Return [X, Y] of the center of cell containing provided text 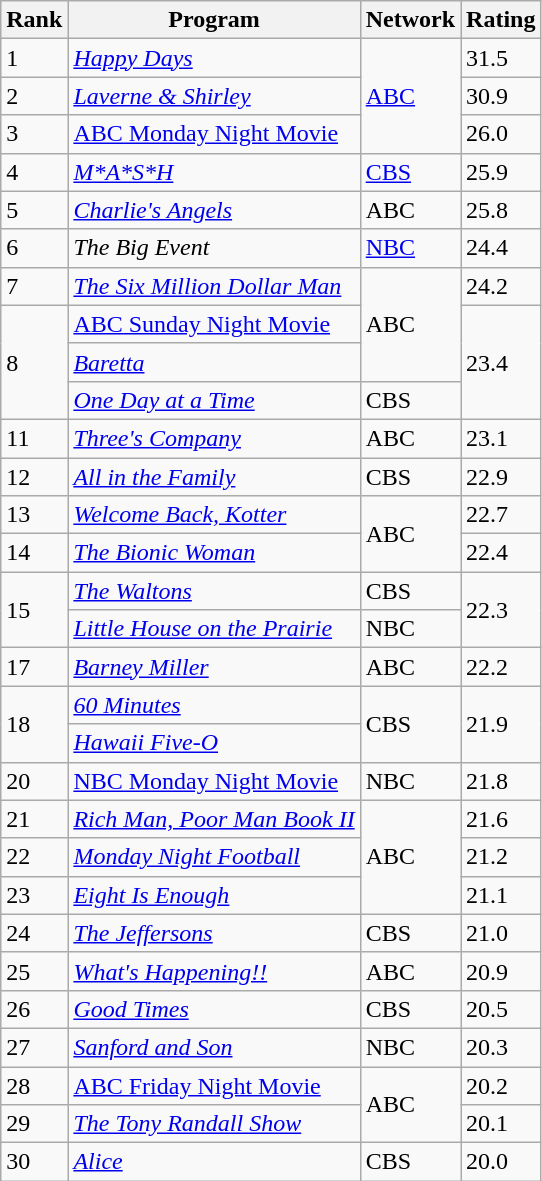
Good Times [214, 1009]
17 [34, 667]
13 [34, 515]
21.1 [501, 895]
26.0 [501, 134]
2 [34, 96]
11 [34, 438]
One Day at a Time [214, 400]
The Six Million Dollar Man [214, 286]
Three's Company [214, 438]
21 [34, 819]
25.8 [501, 210]
21.8 [501, 781]
30.9 [501, 96]
The Waltons [214, 591]
21.9 [501, 724]
30 [34, 1162]
ABC Sunday Night Movie [214, 324]
26 [34, 1009]
22 [34, 857]
Welcome Back, Kotter [214, 515]
22.3 [501, 610]
18 [34, 724]
What's Happening!! [214, 971]
22.4 [501, 553]
Network [410, 20]
Rating [501, 20]
Alice [214, 1162]
Monday Night Football [214, 857]
21.0 [501, 933]
3 [34, 134]
25 [34, 971]
Hawaii Five-O [214, 743]
27 [34, 1047]
23 [34, 895]
The Big Event [214, 248]
Sanford and Son [214, 1047]
ABC Friday Night Movie [214, 1085]
23.1 [501, 438]
25.9 [501, 172]
ABC Monday Night Movie [214, 134]
The Jeffersons [214, 933]
20.2 [501, 1085]
22.9 [501, 477]
24.2 [501, 286]
7 [34, 286]
15 [34, 610]
29 [34, 1124]
NBC Monday Night Movie [214, 781]
20.3 [501, 1047]
20.0 [501, 1162]
Barney Miller [214, 667]
Baretta [214, 362]
Program [214, 20]
22.2 [501, 667]
20.5 [501, 1009]
20.1 [501, 1124]
The Tony Randall Show [214, 1124]
5 [34, 210]
14 [34, 553]
Charlie's Angels [214, 210]
21.6 [501, 819]
M*A*S*H [214, 172]
24 [34, 933]
60 Minutes [214, 705]
28 [34, 1085]
31.5 [501, 58]
20 [34, 781]
6 [34, 248]
All in the Family [214, 477]
4 [34, 172]
23.4 [501, 362]
21.2 [501, 857]
22.7 [501, 515]
Little House on the Prairie [214, 629]
24.4 [501, 248]
1 [34, 58]
8 [34, 362]
Rich Man, Poor Man Book II [214, 819]
Rank [34, 20]
Happy Days [214, 58]
The Bionic Woman [214, 553]
Eight Is Enough [214, 895]
12 [34, 477]
Laverne & Shirley [214, 96]
20.9 [501, 971]
